Extract the (x, y) coordinate from the center of the cell holding the provided text.  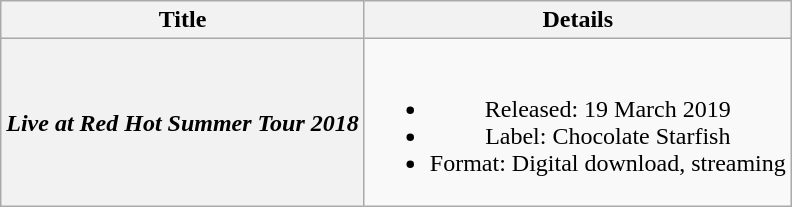
Title (183, 20)
Details (578, 20)
Live at Red Hot Summer Tour 2018 (183, 122)
Released: 19 March 2019Label: Chocolate StarfishFormat: Digital download, streaming (578, 122)
